Return [x, y] of the center of cell containing provided text 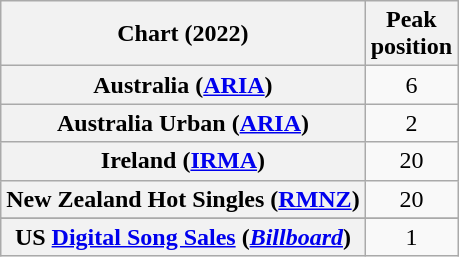
6 [411, 85]
1 [411, 237]
Peakposition [411, 34]
Australia (ARIA) [183, 85]
Chart (2022) [183, 34]
New Zealand Hot Singles (RMNZ) [183, 199]
Ireland (IRMA) [183, 161]
2 [411, 123]
US Digital Song Sales (Billboard) [183, 237]
Australia Urban (ARIA) [183, 123]
